Return [X, Y] of the center of cell containing provided text 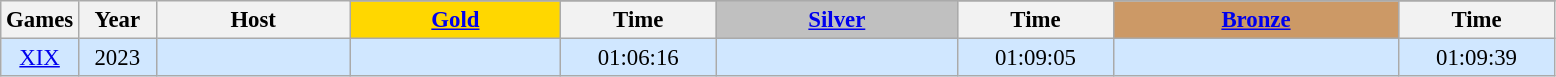
XIX [40, 58]
Bronze [1256, 20]
Games [40, 20]
Silver [837, 20]
01:09:05 [1036, 58]
01:06:16 [638, 58]
Gold [455, 20]
01:09:39 [1476, 58]
2023 [117, 58]
Year [117, 20]
Host [253, 20]
